Determine the [X, Y] coordinate at the center of the cell enclosing the given text.  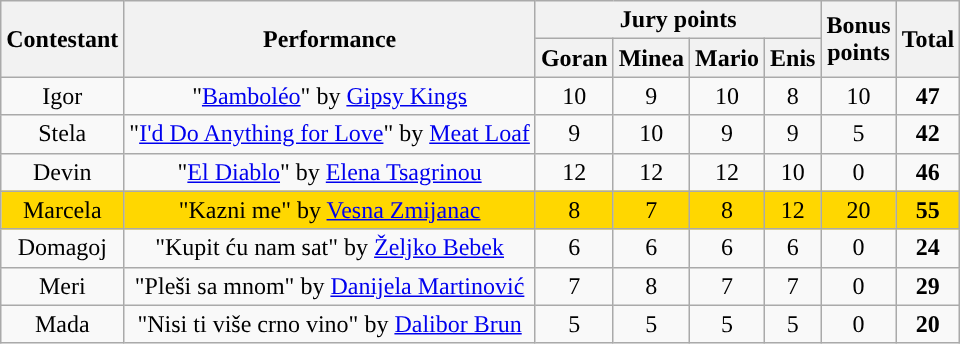
Stela [62, 134]
Bonuspoints [858, 39]
Mada [62, 324]
Performance [330, 39]
55 [928, 210]
46 [928, 172]
47 [928, 96]
Enis [793, 58]
Jury points [678, 20]
Goran [574, 58]
42 [928, 134]
"Nisi ti više crno vino" by Dalibor Brun [330, 324]
Domagoj [62, 248]
Devin [62, 172]
24 [928, 248]
Meri [62, 286]
"Pleši sa mnom" by Danijela Martinović [330, 286]
Contestant [62, 39]
"El Diablo" by Elena Tsagrinou [330, 172]
29 [928, 286]
Marcela [62, 210]
Total [928, 39]
"Bamboléo" by Gipsy Kings [330, 96]
"Kupit ću nam sat" by Željko Bebek [330, 248]
Igor [62, 96]
"I'd Do Anything for Love" by Meat Loaf [330, 134]
"Kazni me" by Vesna Zmijanac [330, 210]
Minea [651, 58]
Mario [728, 58]
